Provide the [x, y] coordinate of the cell's center where the given text is located.  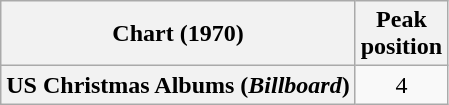
4 [401, 85]
Chart (1970) [178, 34]
Peakposition [401, 34]
US Christmas Albums (Billboard) [178, 85]
